Detect which cell encompasses the target text, then output its [x, y] center coordinate. 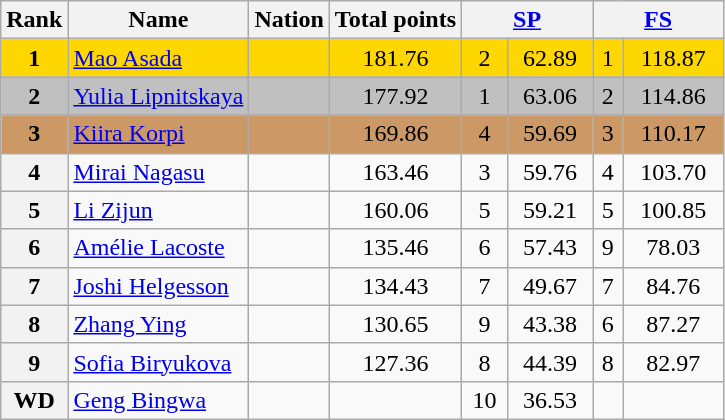
78.03 [674, 248]
10 [485, 400]
169.86 [395, 134]
181.76 [395, 58]
135.46 [395, 248]
57.43 [550, 248]
134.43 [395, 286]
118.87 [674, 58]
Total points [395, 20]
163.46 [395, 172]
130.65 [395, 324]
59.69 [550, 134]
87.27 [674, 324]
100.85 [674, 210]
Mao Asada [158, 58]
Nation [289, 20]
Joshi Helgesson [158, 286]
Yulia Lipnitskaya [158, 96]
160.06 [395, 210]
44.39 [550, 362]
Zhang Ying [158, 324]
Mirai Nagasu [158, 172]
110.17 [674, 134]
103.70 [674, 172]
Rank [34, 20]
59.21 [550, 210]
36.53 [550, 400]
177.92 [395, 96]
84.76 [674, 286]
FS [658, 20]
63.06 [550, 96]
114.86 [674, 96]
82.97 [674, 362]
Li Zijun [158, 210]
62.89 [550, 58]
59.76 [550, 172]
WD [34, 400]
Amélie Lacoste [158, 248]
SP [528, 20]
Sofia Biryukova [158, 362]
49.67 [550, 286]
43.38 [550, 324]
Kiira Korpi [158, 134]
Geng Bingwa [158, 400]
127.36 [395, 362]
Name [158, 20]
